Find where the given text appears and provide that cell's center as [x, y] coordinate. 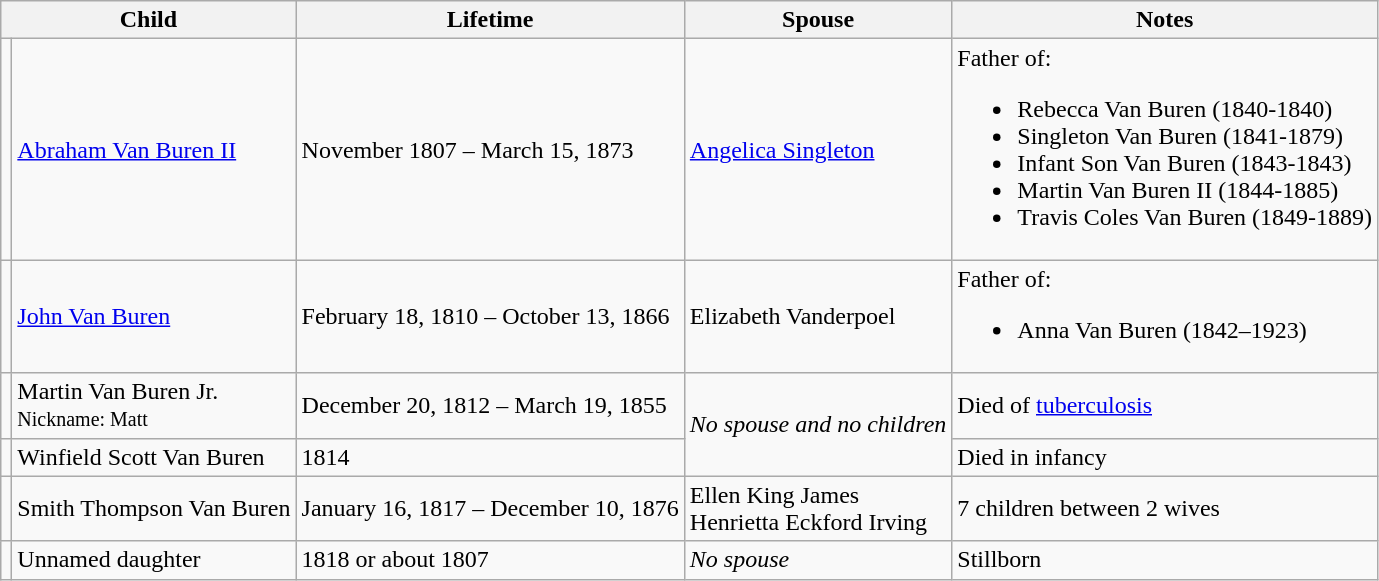
January 16, 1817 – December 10, 1876 [490, 508]
Child [148, 20]
December 20, 1812 – March 19, 1855 [490, 406]
Abraham Van Buren II [154, 150]
Died of tuberculosis [1165, 406]
Lifetime [490, 20]
November 1807 – March 15, 1873 [490, 150]
Martin Van Buren Jr.Nickname: Matt [154, 406]
Father of:Anna Van Buren (1842–1923) [1165, 316]
Died in infancy [1165, 457]
7 children between 2 wives [1165, 508]
Angelica Singleton [818, 150]
February 18, 1810 – October 13, 1866 [490, 316]
No spouse [818, 560]
Spouse [818, 20]
John Van Buren [154, 316]
Stillborn [1165, 560]
1818 or about 1807 [490, 560]
No spouse and no children [818, 424]
Unnamed daughter [154, 560]
1814 [490, 457]
Smith Thompson Van Buren [154, 508]
Notes [1165, 20]
Elizabeth Vanderpoel [818, 316]
Winfield Scott Van Buren [154, 457]
Ellen King JamesHenrietta Eckford Irving [818, 508]
